Detect which cell encompasses the target text, then output its (x, y) center coordinate. 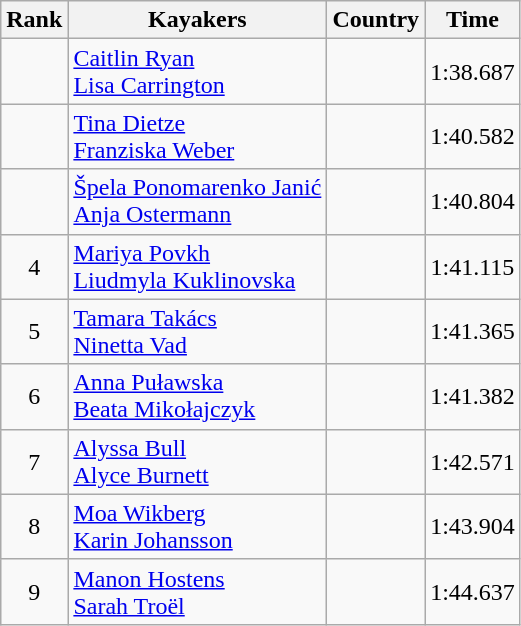
1:41.382 (473, 396)
1:43.904 (473, 526)
Kayakers (198, 20)
6 (34, 396)
1:42.571 (473, 462)
9 (34, 592)
Moa WikbergKarin Johansson (198, 526)
1:44.637 (473, 592)
1:41.365 (473, 332)
Anna PuławskaBeata Mikołajczyk (198, 396)
Manon HostensSarah Troël (198, 592)
4 (34, 266)
Tina DietzeFranziska Weber (198, 136)
Mariya PovkhLiudmyla Kuklinovska (198, 266)
7 (34, 462)
Country (376, 20)
1:40.804 (473, 202)
1:41.115 (473, 266)
Špela Ponomarenko JanićAnja Ostermann (198, 202)
1:40.582 (473, 136)
8 (34, 526)
Alyssa BullAlyce Burnett (198, 462)
Rank (34, 20)
1:38.687 (473, 72)
5 (34, 332)
Tamara TakácsNinetta Vad (198, 332)
Time (473, 20)
Caitlin RyanLisa Carrington (198, 72)
